Search for the cell housing the specified text and yield its (X, Y) center coordinate. 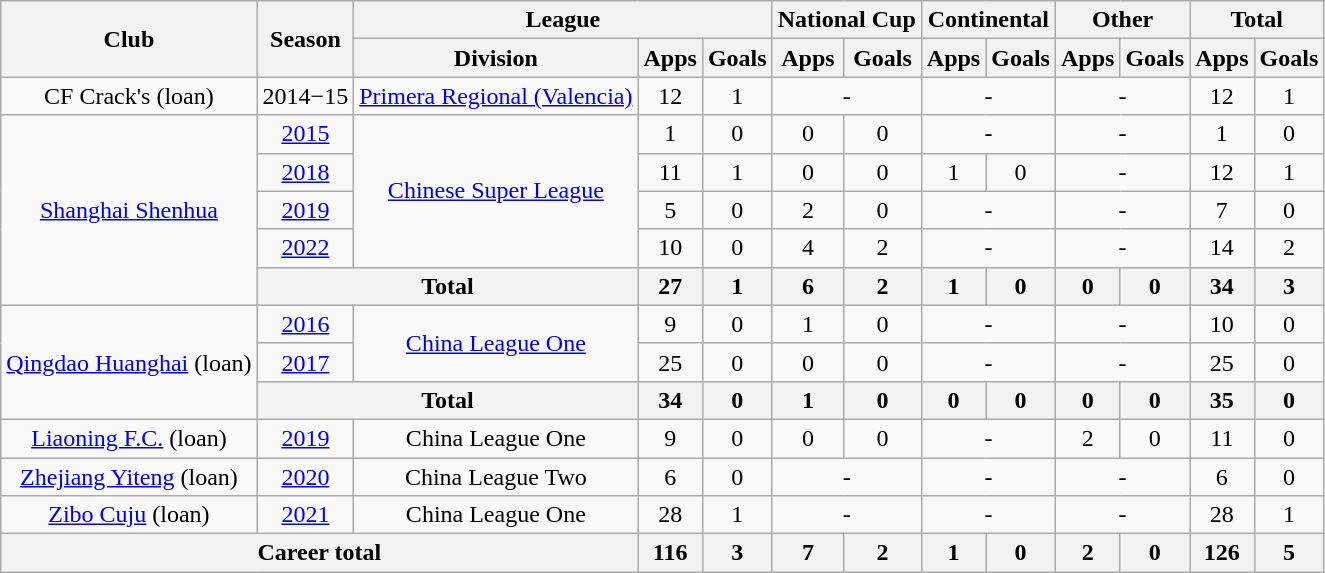
League (563, 20)
2022 (306, 248)
Liaoning F.C. (loan) (129, 438)
Division (496, 58)
2014−15 (306, 96)
27 (670, 286)
CF Crack's (loan) (129, 96)
2016 (306, 324)
Career total (320, 553)
China League Two (496, 477)
2020 (306, 477)
2021 (306, 515)
National Cup (846, 20)
Shanghai Shenhua (129, 210)
Chinese Super League (496, 191)
2018 (306, 172)
Club (129, 39)
126 (1222, 553)
Continental (988, 20)
4 (808, 248)
Zibo Cuju (loan) (129, 515)
Season (306, 39)
116 (670, 553)
2017 (306, 362)
14 (1222, 248)
2015 (306, 134)
Zhejiang Yiteng (loan) (129, 477)
35 (1222, 400)
Primera Regional (Valencia) (496, 96)
Other (1122, 20)
Qingdao Huanghai (loan) (129, 362)
